Find where the given text appears and provide that cell's center as (x, y) coordinate. 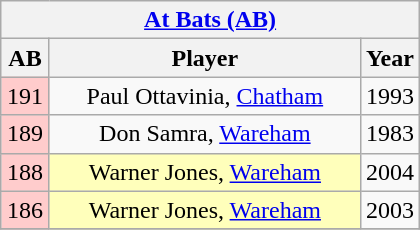
AB (26, 58)
Don Samra, Wareham (204, 134)
Player (204, 58)
At Bats (AB) (210, 20)
186 (26, 210)
189 (26, 134)
Paul Ottavinia, Chatham (204, 96)
Year (390, 58)
191 (26, 96)
2004 (390, 172)
1983 (390, 134)
2003 (390, 210)
188 (26, 172)
1993 (390, 96)
